Search for the cell housing the specified text and yield its (X, Y) center coordinate. 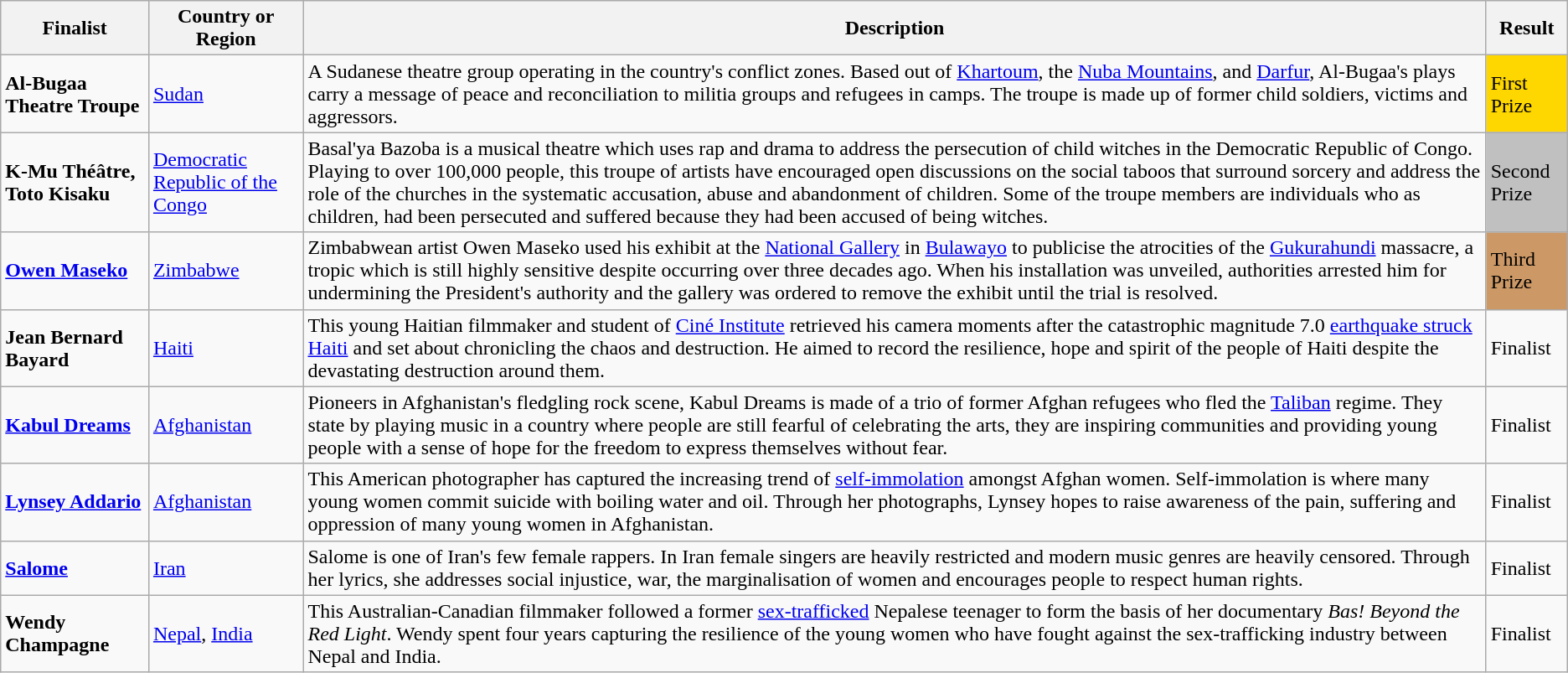
Jean Bernard Bayard (75, 348)
Third Prize (1526, 271)
Result (1526, 28)
Sudan (226, 94)
Zimbabwe (226, 271)
Country or Region (226, 28)
First Prize (1526, 94)
Description (895, 28)
Wendy Champagne (75, 634)
Second Prize (1526, 183)
Nepal, India (226, 634)
Salome (75, 568)
Democratic Republic of the Congo (226, 183)
K-Mu Théâtre, Toto Kisaku (75, 183)
Iran (226, 568)
Al-Bugaa Theatre Troupe (75, 94)
Owen Maseko (75, 271)
Haiti (226, 348)
Kabul Dreams (75, 425)
Lynsey Addario (75, 502)
